Detect which cell encompasses the target text, then output its (x, y) center coordinate. 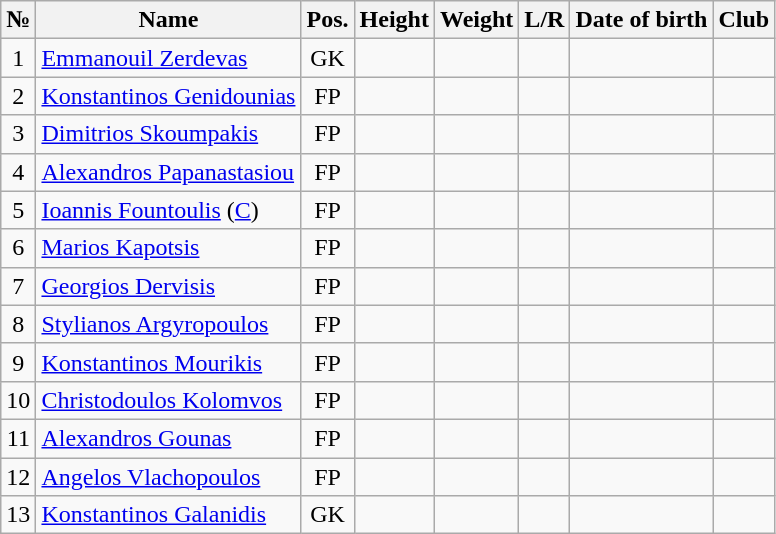
Angelos Vlachopoulos (168, 477)
Emmanouil Zerdevas (168, 58)
7 (18, 286)
Stylianos Argyropoulos (168, 324)
Pos. (328, 20)
Alexandros Papanastasiou (168, 172)
Georgios Dervisis (168, 286)
12 (18, 477)
8 (18, 324)
Marios Kapotsis (168, 248)
№ (18, 20)
Date of birth (642, 20)
3 (18, 134)
4 (18, 172)
Konstantinos Galanidis (168, 515)
Name (168, 20)
Dimitrios Skoumpakis (168, 134)
Konstantinos Mourikis (168, 362)
9 (18, 362)
2 (18, 96)
Ioannis Fountoulis (C) (168, 210)
Club (744, 20)
10 (18, 400)
13 (18, 515)
5 (18, 210)
Christodoulos Kolomvos (168, 400)
6 (18, 248)
Alexandros Gounas (168, 438)
11 (18, 438)
Height (394, 20)
1 (18, 58)
Konstantinos Genidounias (168, 96)
L/R (544, 20)
Weight (476, 20)
